Determine the [x, y] coordinate at the center of the cell enclosing the given text.  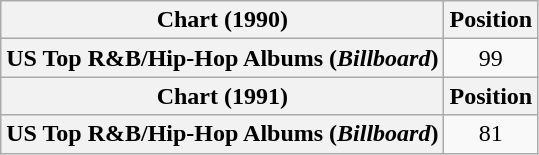
Chart (1990) [222, 20]
Chart (1991) [222, 96]
81 [491, 134]
99 [491, 58]
